Output the (x, y) coordinate of the center of the cell containing the given text.  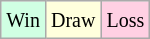
Win (24, 20)
Draw (72, 20)
Loss (126, 20)
